Return (x, y) of the center of cell containing provided text 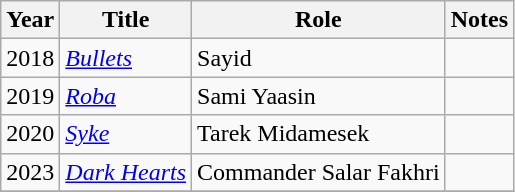
Dark Hearts (126, 172)
2019 (30, 96)
Year (30, 20)
Bullets (126, 58)
2018 (30, 58)
Commander Salar Fakhri (319, 172)
2023 (30, 172)
Notes (479, 20)
Tarek Midamesek (319, 134)
2020 (30, 134)
Sami Yaasin (319, 96)
Role (319, 20)
Title (126, 20)
Sayid (319, 58)
Roba (126, 96)
Syke (126, 134)
